Output the (x, y) coordinate of the center of the cell containing the given text.  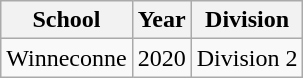
School (66, 20)
Division (247, 20)
Winneconne (66, 58)
Year (162, 20)
Division 2 (247, 58)
2020 (162, 58)
